Return the [X, Y] coordinate for the center point of the cell that contains the specified text.  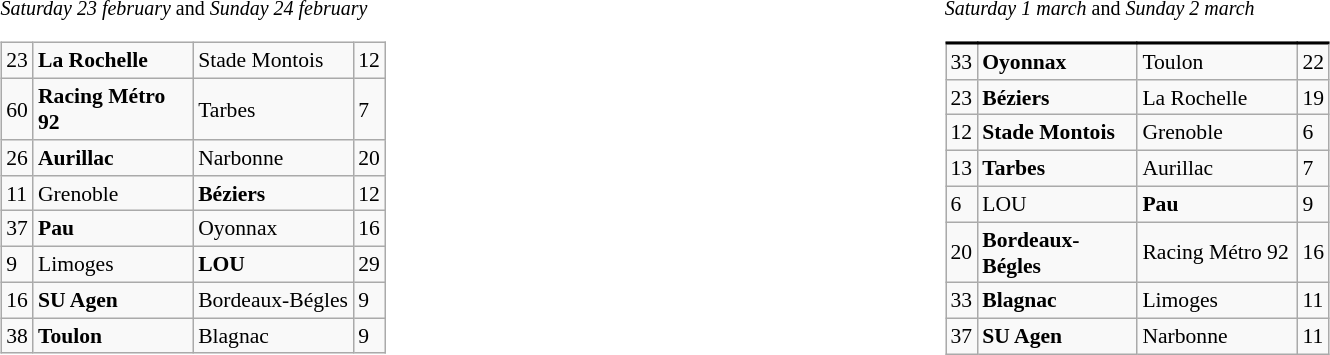
38 [17, 336]
26 [17, 158]
19 [1313, 97]
60 [17, 108]
22 [1313, 61]
13 [962, 168]
29 [369, 264]
